Scan for the cell matching the given text and deliver its (x, y) coordinate at center. 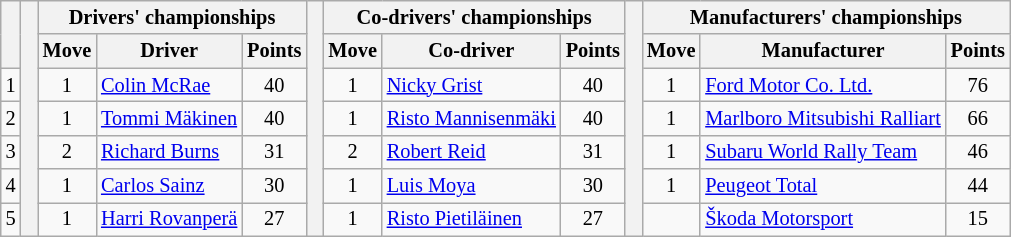
Nicky Grist (472, 85)
Harri Rovanperä (169, 219)
Driver (169, 51)
Subaru World Rally Team (822, 152)
Co-drivers' championships (474, 17)
Risto Pietiläinen (472, 219)
76 (978, 85)
Luis Moya (472, 186)
Manufacturers' championships (826, 17)
Carlos Sainz (169, 186)
44 (978, 186)
Marlboro Mitsubishi Ralliart (822, 118)
Co-driver (472, 51)
Risto Mannisenmäki (472, 118)
Škoda Motorsport (822, 219)
Tommi Mäkinen (169, 118)
Richard Burns (169, 152)
66 (978, 118)
Drivers' championships (172, 17)
Robert Reid (472, 152)
Manufacturer (822, 51)
15 (978, 219)
Colin McRae (169, 85)
3 (11, 152)
Peugeot Total (822, 186)
Ford Motor Co. Ltd. (822, 85)
46 (978, 152)
4 (11, 186)
5 (11, 219)
